Pinpoint the cell where the given text exists, returning its [x, y] midpoint coordinate. 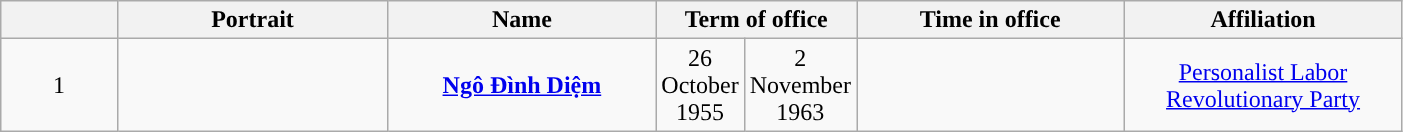
26 October 1955 [700, 85]
Personalist Labor Revolutionary Party [1263, 85]
2 November 1963 [800, 85]
Term of office [756, 20]
Affiliation [1263, 20]
Ngô Đình Diệm [522, 85]
Portrait [252, 20]
Name [522, 20]
1 [59, 85]
Time in office [990, 20]
